Detect which cell encompasses the target text, then output its (X, Y) center coordinate. 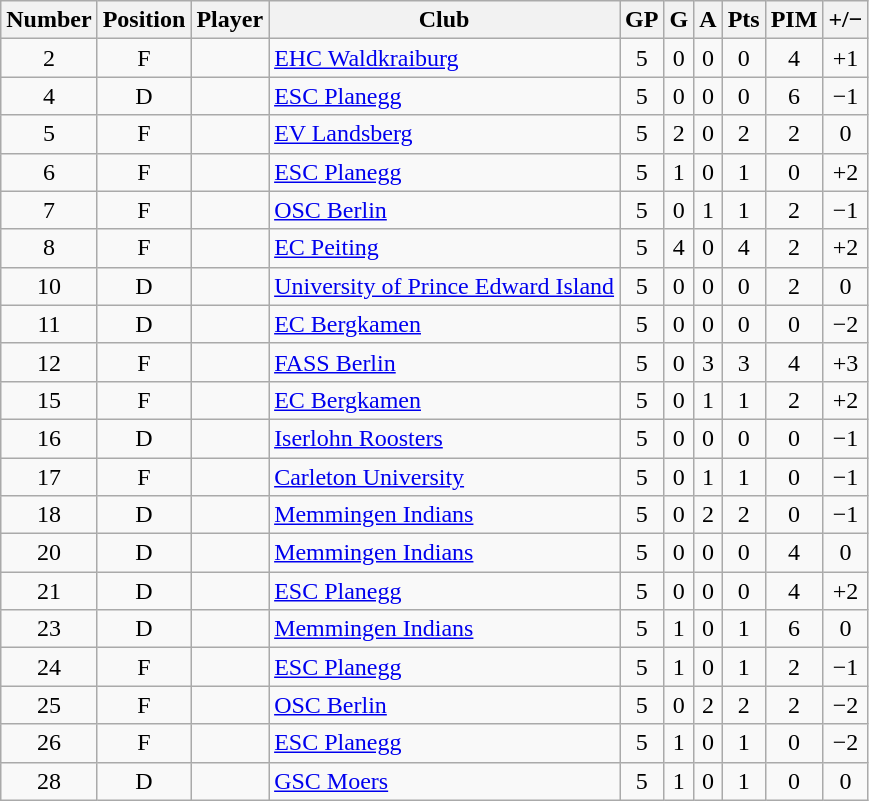
18 (49, 515)
PIM (794, 20)
11 (49, 324)
17 (49, 477)
16 (49, 438)
24 (49, 667)
+3 (846, 362)
Pts (744, 20)
8 (49, 248)
15 (49, 400)
+1 (846, 58)
Number (49, 20)
GSC Moers (444, 781)
GP (642, 20)
Position (144, 20)
Iserlohn Roosters (444, 438)
7 (49, 210)
Carleton University (444, 477)
FASS Berlin (444, 362)
A (708, 20)
12 (49, 362)
26 (49, 743)
23 (49, 629)
25 (49, 705)
10 (49, 286)
Player (230, 20)
EV Landsberg (444, 134)
Club (444, 20)
G (679, 20)
28 (49, 781)
University of Prince Edward Island (444, 286)
EHC Waldkraiburg (444, 58)
21 (49, 591)
+/− (846, 20)
EC Peiting (444, 248)
20 (49, 553)
